Detect which cell encompasses the target text, then output its [x, y] center coordinate. 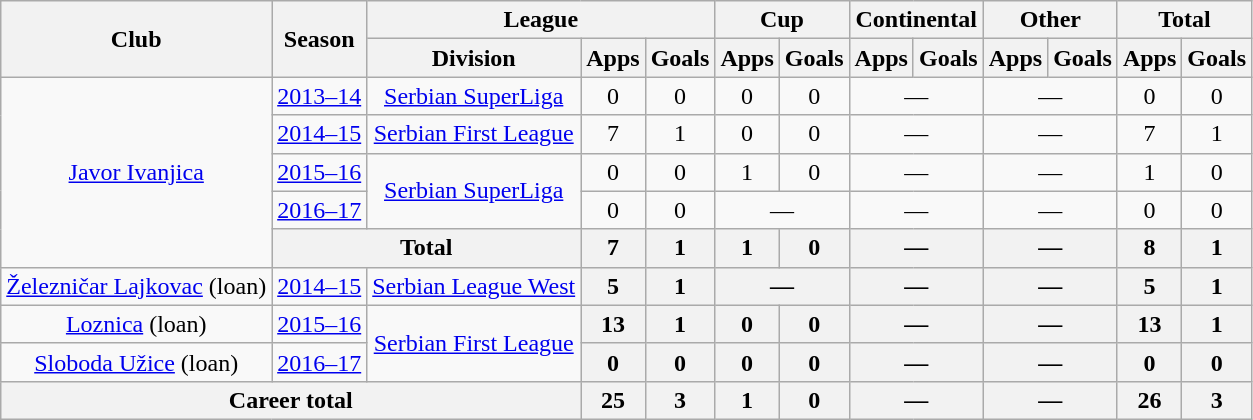
2013–14 [320, 96]
Continental [916, 20]
Javor Ivanjica [136, 172]
Club [136, 39]
Železničar Lajkovac (loan) [136, 286]
25 [613, 400]
Cup [782, 20]
Other [1050, 20]
Division [474, 58]
Sloboda Užice (loan) [136, 362]
League [541, 20]
8 [1149, 248]
26 [1149, 400]
Serbian League West [474, 286]
Career total [291, 400]
Loznica (loan) [136, 324]
Season [320, 39]
